Provide the [x, y] coordinate of the cell's center where the given text is located.  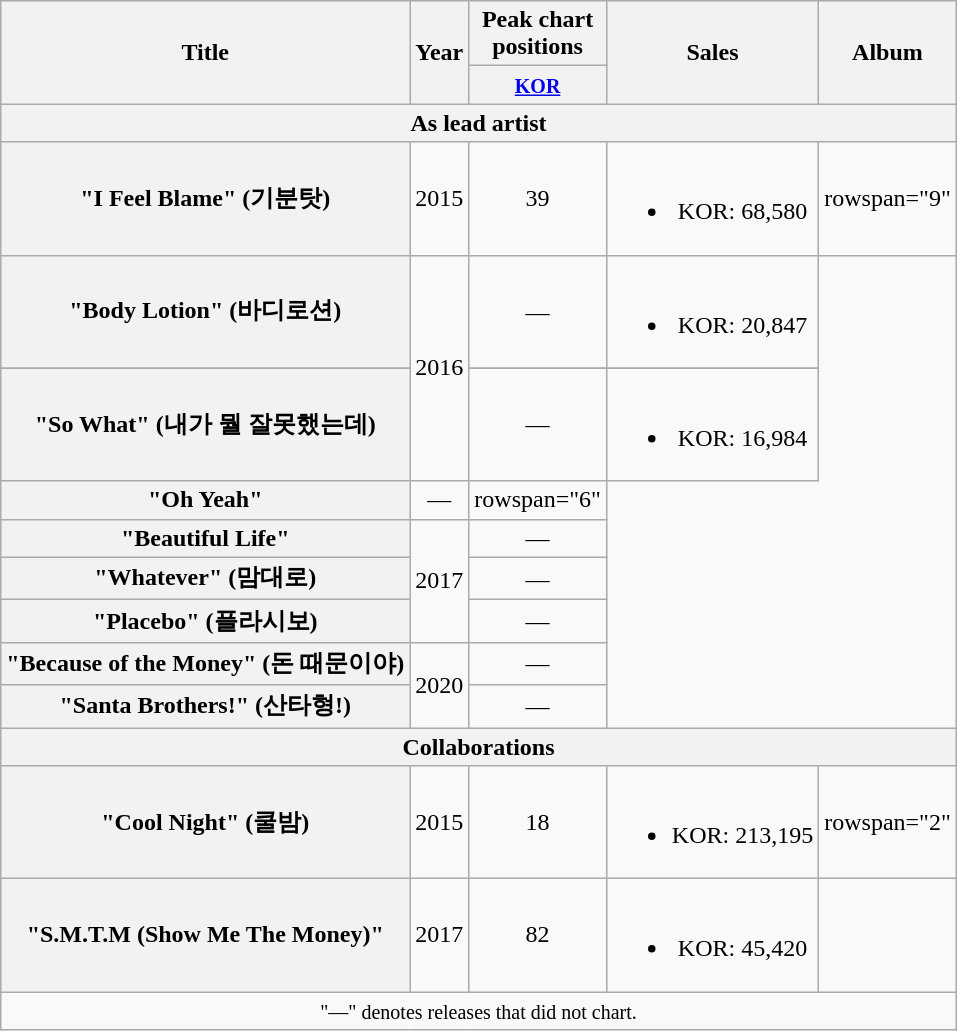
rowspan="2" [888, 822]
KOR: 20,847 [712, 312]
"Body Lotion" (바디로션) [206, 312]
"—" denotes releases that did not chart. [478, 1011]
"Santa Brothers!" (산타형!) [206, 706]
39 [538, 198]
"Because of the Money" (돈 때문이야) [206, 664]
"Cool Night" (쿨밤) [206, 822]
"Beautiful Life" [206, 538]
2020 [440, 684]
"So What" (내가 뭘 잘못했는데) [206, 424]
18 [538, 822]
KOR: 68,580 [712, 198]
KOR: 213,195 [712, 822]
82 [538, 936]
KOR: 45,420 [712, 936]
Collaborations [478, 747]
Sales [712, 52]
"Oh Yeah" [206, 500]
"S.M.T.M (Show Me The Money)" [206, 936]
rowspan="9" [888, 198]
KOR [538, 85]
Album [888, 52]
Year [440, 52]
"Whatever" (맘대로) [206, 578]
Peak chart positions [538, 34]
KOR: 16,984 [712, 424]
"I Feel Blame" (기분탓) [206, 198]
Title [206, 52]
"Placebo" (플라시보) [206, 622]
As lead artist [478, 123]
2016 [440, 368]
rowspan="6" [538, 500]
